Search for the cell housing the specified text and yield its [x, y] center coordinate. 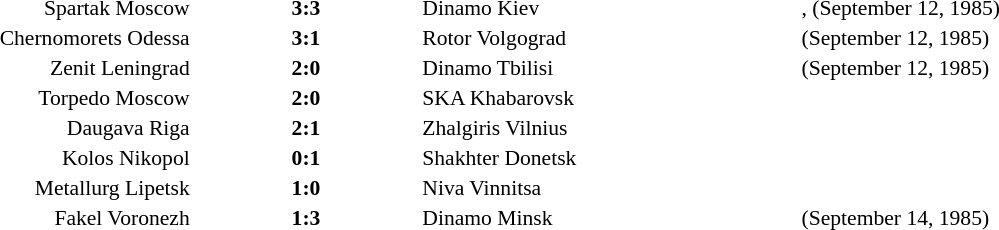
3:1 [306, 38]
Dinamo Tbilisi [610, 68]
2:1 [306, 128]
Zhalgiris Vilnius [610, 128]
1:0 [306, 188]
Niva Vinnitsa [610, 188]
Shakhter Donetsk [610, 158]
Rotor Volgograd [610, 38]
SKA Khabarovsk [610, 98]
0:1 [306, 158]
